Detect which cell encompasses the target text, then output its [x, y] center coordinate. 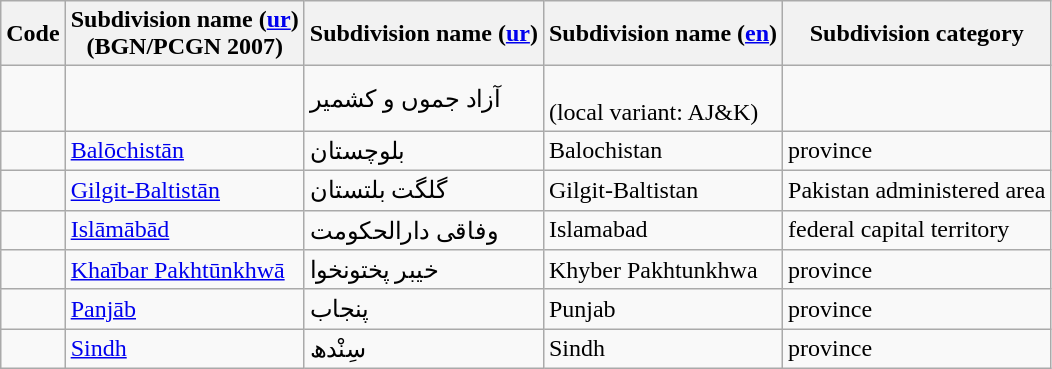
Gilgit-Baltistān [184, 190]
بلوچستان [424, 151]
Punjab [662, 309]
Balōchistān [184, 151]
Khyber Pakhtunkhwa [662, 270]
Subdivision name (ur) [424, 34]
Code [33, 34]
Gilgit-Baltistan [662, 190]
آزاد جموں و کشمیر [424, 98]
Subdivision category [917, 34]
گلگت بلتستان [424, 190]
سِنْدھ [424, 349]
Pakistan administered area [917, 190]
پنجاب [424, 309]
Khaībar Pakhtūnkhwā [184, 270]
Panjāb [184, 309]
Islāmābād [184, 230]
وفاقی دارالحکومت [424, 230]
(local variant: AJ&K) [662, 98]
Subdivision name (en) [662, 34]
federal capital territory [917, 230]
Balochistan [662, 151]
خیبر پختونخوا [424, 270]
Islamabad [662, 230]
Subdivision name (ur)(BGN/PCGN 2007) [184, 34]
